Determine the (x, y) coordinate at the center of the cell enclosing the given text.  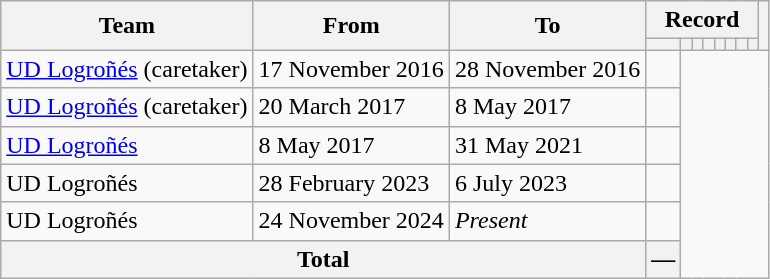
28 November 2016 (547, 69)
31 May 2021 (547, 145)
To (547, 26)
6 July 2023 (547, 183)
Total (324, 259)
28 February 2023 (351, 183)
Present (547, 221)
Team (127, 26)
17 November 2016 (351, 69)
20 March 2017 (351, 107)
Record (702, 20)
— (664, 259)
24 November 2024 (351, 221)
From (351, 26)
